Detect which cell encompasses the target text, then output its [x, y] center coordinate. 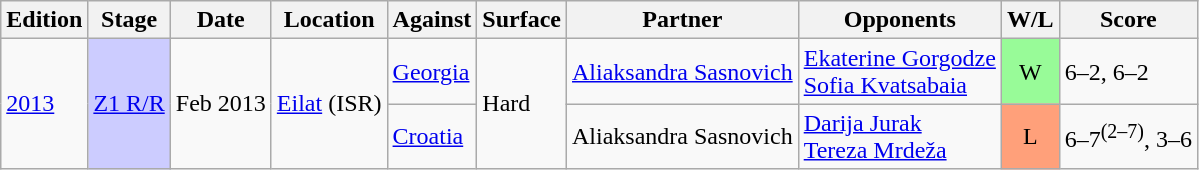
Georgia [432, 72]
6–7(2–7), 3–6 [1128, 136]
Partner [683, 20]
Date [220, 20]
2013 [44, 104]
Score [1128, 20]
6–2, 6–2 [1128, 72]
Hard [522, 104]
Against [432, 20]
W [1030, 72]
Edition [44, 20]
Stage [129, 20]
Eilat (ISR) [329, 104]
Location [329, 20]
L [1030, 136]
Opponents [900, 20]
Feb 2013 [220, 104]
W/L [1030, 20]
Croatia [432, 136]
Z1 R/R [129, 104]
Ekaterine Gorgodze Sofia Kvatsabaia [900, 72]
Surface [522, 20]
Darija Jurak Tereza Mrdeža [900, 136]
